For the text-containing cell, return its midpoint in [X, Y] coordinate format. 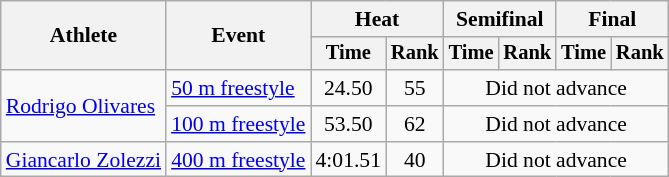
Semifinal [500, 19]
Athlete [84, 36]
55 [415, 88]
62 [415, 124]
50 m freestyle [238, 88]
Event [238, 36]
Rodrigo Olivares [84, 106]
100 m freestyle [238, 124]
24.50 [348, 88]
Final [612, 19]
53.50 [348, 124]
Heat [376, 19]
